Identify which cell holds the provided text, then report its (x, y) central coordinate. 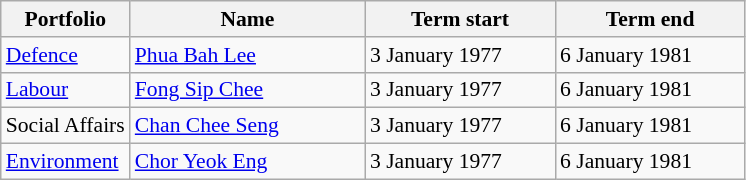
Chan Chee Seng (248, 126)
Fong Sip Chee (248, 90)
Term start (460, 19)
Name (248, 19)
Labour (66, 90)
Defence (66, 55)
Chor Yeok Eng (248, 162)
Phua Bah Lee (248, 55)
Term end (650, 19)
Social Affairs (66, 126)
Portfolio (66, 19)
Environment (66, 162)
